Pinpoint the cell where the given text exists, returning its [X, Y] midpoint coordinate. 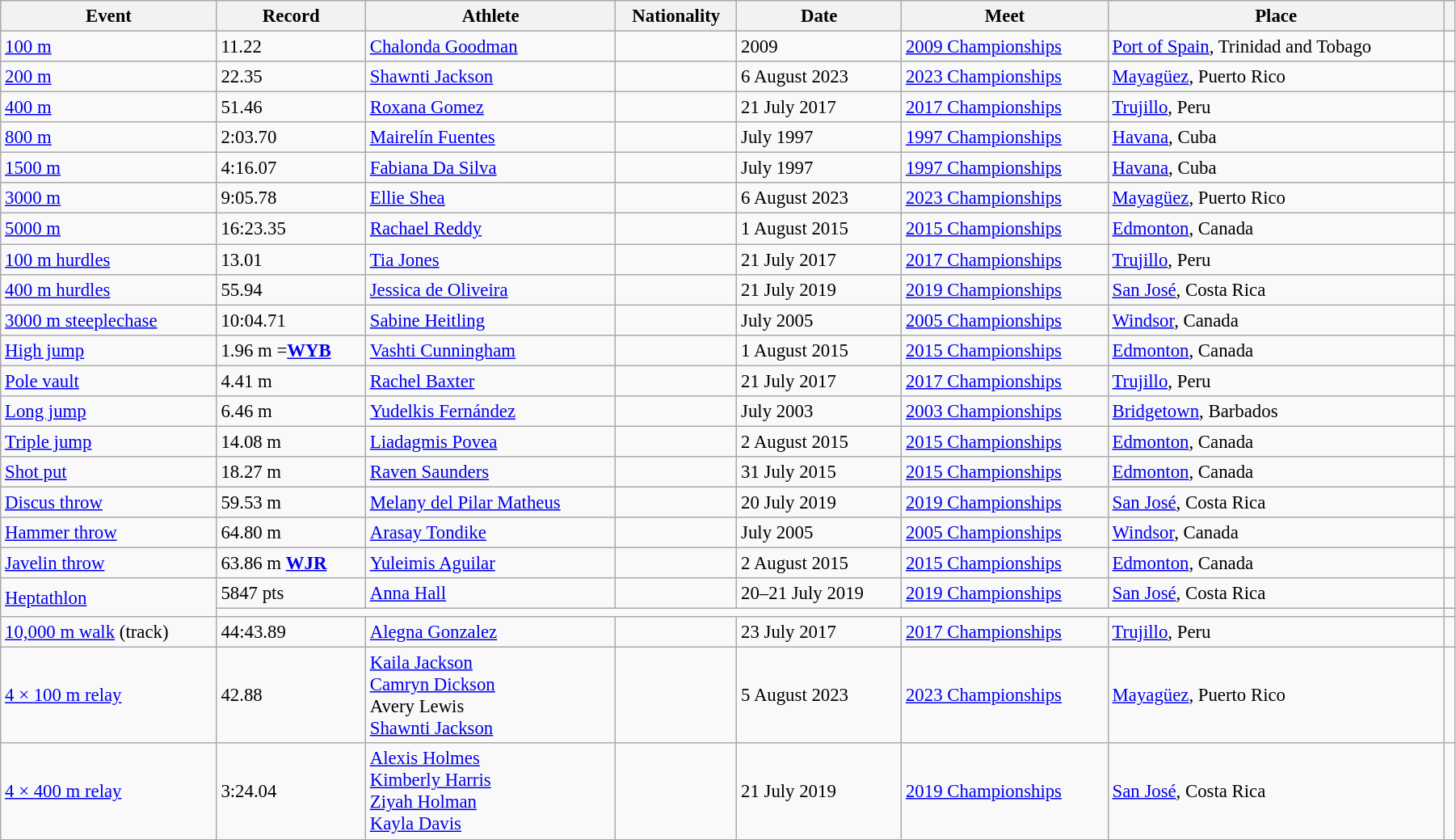
Date [819, 16]
3000 m steeplechase [108, 320]
9:05.78 [291, 198]
Event [108, 16]
4:16.07 [291, 168]
Liadagmis Povea [490, 441]
14.08 m [291, 441]
Pole vault [108, 381]
63.86 m WJR [291, 564]
Raven Saunders [490, 472]
Fabiana Da Silva [490, 168]
Mairelín Fuentes [490, 137]
Jessica de Oliveira [490, 289]
23 July 2017 [819, 632]
2009 Championships [1005, 47]
200 m [108, 77]
Athlete [490, 16]
42.88 [291, 695]
5847 pts [291, 593]
1500 m [108, 168]
20–21 July 2019 [819, 593]
5 August 2023 [819, 695]
Kaila JacksonCamryn DicksonAvery LewisShawnti Jackson [490, 695]
Vashti Cunningham [490, 350]
51.46 [291, 108]
59.53 m [291, 502]
Meet [1005, 16]
22.35 [291, 77]
55.94 [291, 289]
Anna Hall [490, 593]
Ellie Shea [490, 198]
Place [1276, 16]
Port of Spain, Trinidad and Tobago [1276, 47]
2:03.70 [291, 137]
10:04.71 [291, 320]
4 × 100 m relay [108, 695]
Tia Jones [490, 260]
Alegna Gonzalez [490, 632]
Nationality [676, 16]
2009 [819, 47]
6.46 m [291, 412]
Chalonda Goodman [490, 47]
100 m hurdles [108, 260]
Rachael Reddy [490, 229]
4.41 m [291, 381]
Sabine Heitling [490, 320]
18.27 m [291, 472]
Heptathlon [108, 597]
44:43.89 [291, 632]
Bridgetown, Barbados [1276, 412]
3000 m [108, 198]
Javelin throw [108, 564]
Arasay Tondike [490, 533]
Hammer throw [108, 533]
Alexis HolmesKimberly HarrisZiyah HolmanKayla Davis [490, 792]
10,000 m walk (track) [108, 632]
800 m [108, 137]
Shot put [108, 472]
400 m [108, 108]
Record [291, 16]
Shawnti Jackson [490, 77]
July 2003 [819, 412]
4 × 400 m relay [108, 792]
Yudelkis Fernández [490, 412]
64.80 m [291, 533]
Roxana Gomez [490, 108]
16:23.35 [291, 229]
Triple jump [108, 441]
400 m hurdles [108, 289]
Long jump [108, 412]
31 July 2015 [819, 472]
Yuleimis Aguilar [490, 564]
11.22 [291, 47]
Rachel Baxter [490, 381]
Discus throw [108, 502]
1.96 m =WYB [291, 350]
100 m [108, 47]
High jump [108, 350]
2003 Championships [1005, 412]
5000 m [108, 229]
13.01 [291, 260]
Melany del Pilar Matheus [490, 502]
3:24.04 [291, 792]
20 July 2019 [819, 502]
